Locate the cell with the specified text and output its [X, Y] center coordinate. 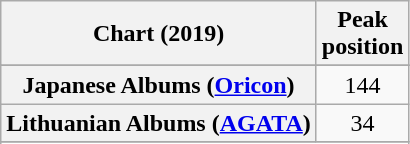
Japanese Albums (Oricon) [159, 85]
Chart (2019) [159, 34]
Peakposition [362, 34]
144 [362, 85]
34 [362, 123]
Lithuanian Albums (AGATA) [159, 123]
